Detect which cell encompasses the target text, then output its (X, Y) center coordinate. 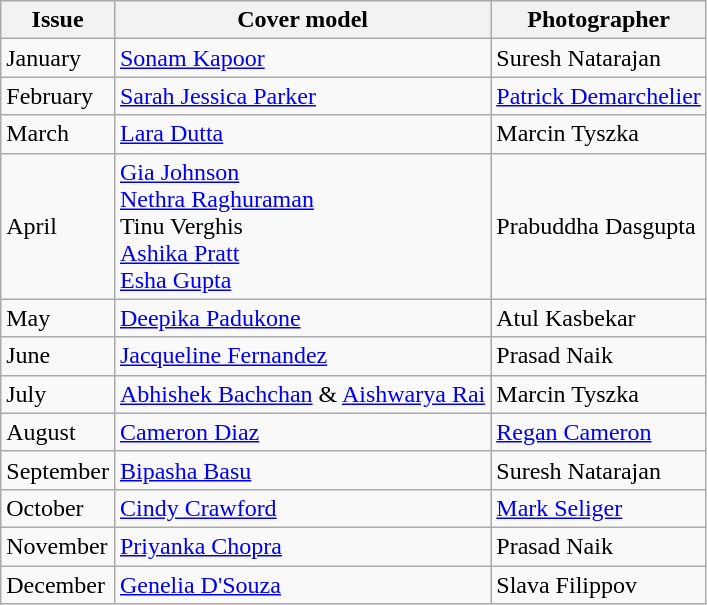
Mark Seliger (599, 508)
Priyanka Chopra (302, 546)
Photographer (599, 20)
Gia JohnsonNethra Raghuraman Tinu Verghis Ashika PrattEsha Gupta (302, 226)
November (58, 546)
Sonam Kapoor (302, 58)
June (58, 356)
January (58, 58)
February (58, 96)
July (58, 394)
March (58, 134)
September (58, 470)
August (58, 432)
Atul Kasbekar (599, 318)
April (58, 226)
Cameron Diaz (302, 432)
Genelia D'Souza (302, 585)
Jacqueline Fernandez (302, 356)
Issue (58, 20)
Lara Dutta (302, 134)
Patrick Demarchelier (599, 96)
Regan Cameron (599, 432)
December (58, 585)
May (58, 318)
Deepika Padukone (302, 318)
Cindy Crawford (302, 508)
Slava Filippov (599, 585)
October (58, 508)
Sarah Jessica Parker (302, 96)
Prabuddha Dasgupta (599, 226)
Bipasha Basu (302, 470)
Cover model (302, 20)
Abhishek Bachchan & Aishwarya Rai (302, 394)
